For the text-containing cell, return its midpoint in (X, Y) coordinate format. 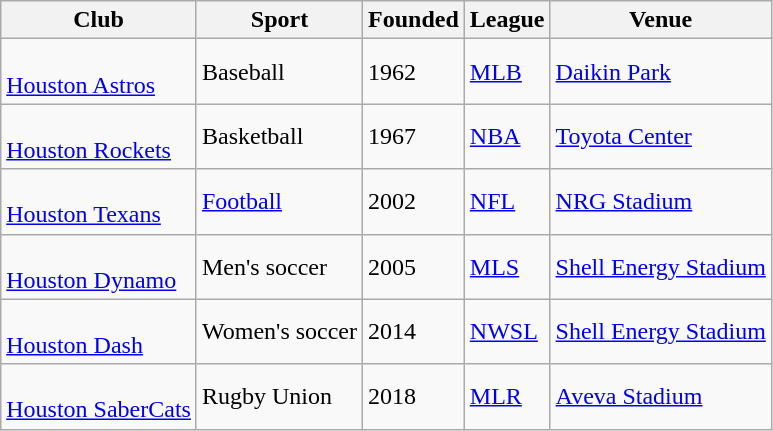
Football (279, 202)
NFL (507, 202)
MLR (507, 396)
Men's soccer (279, 266)
Founded (414, 20)
2005 (414, 266)
Toyota Center (660, 136)
Basketball (279, 136)
Houston SaberCats (99, 396)
Houston Astros (99, 72)
1962 (414, 72)
MLB (507, 72)
Club (99, 20)
1967 (414, 136)
Houston Texans (99, 202)
Daikin Park (660, 72)
NRG Stadium (660, 202)
2018 (414, 396)
Sport (279, 20)
Women's soccer (279, 332)
Baseball (279, 72)
Houston Dynamo (99, 266)
Aveva Stadium (660, 396)
MLS (507, 266)
2002 (414, 202)
Rugby Union (279, 396)
Venue (660, 20)
2014 (414, 332)
Houston Rockets (99, 136)
NBA (507, 136)
Houston Dash (99, 332)
League (507, 20)
NWSL (507, 332)
